Find where the given text appears and provide that cell's center as [X, Y] coordinate. 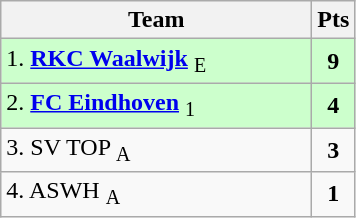
3 [334, 150]
4. ASWH A [156, 194]
9 [334, 61]
1 [334, 194]
4 [334, 105]
2. FC Eindhoven 1 [156, 105]
3. SV TOP A [156, 150]
1. RKC Waalwijk E [156, 61]
Pts [334, 20]
Team [156, 20]
